Determine the (x, y) coordinate at the center of the cell enclosing the given text.  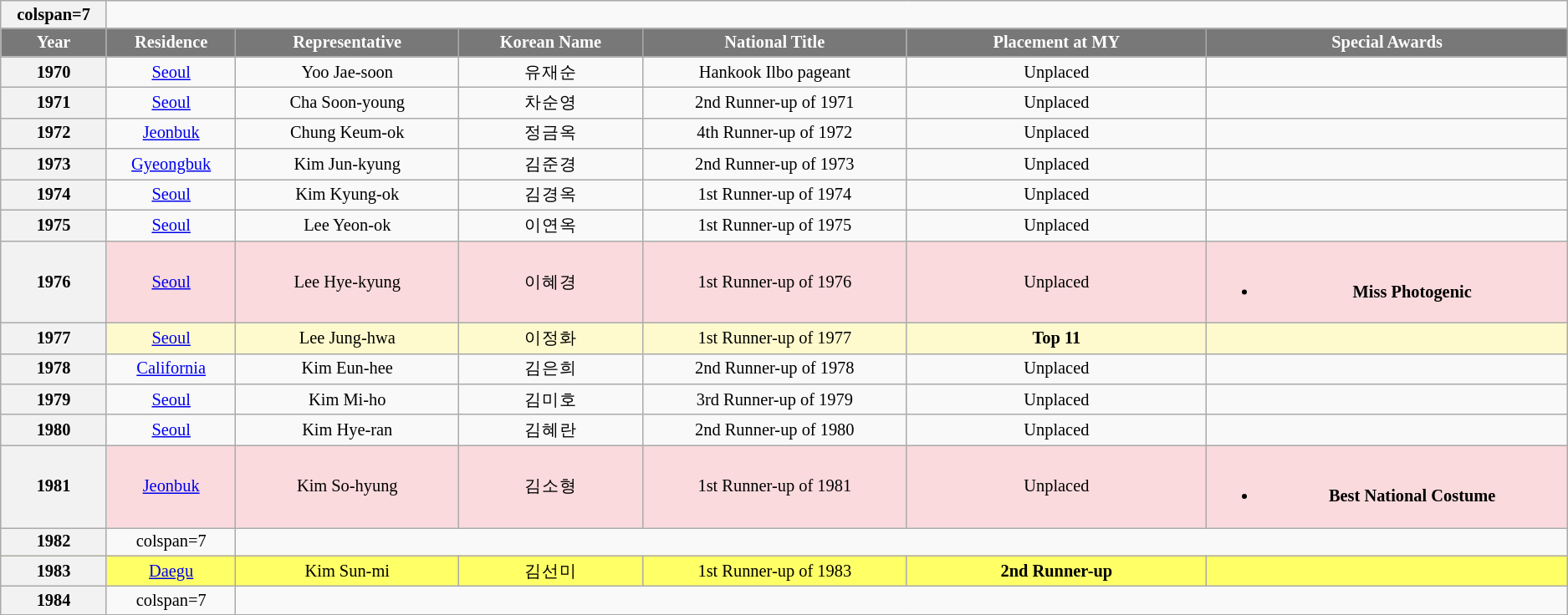
김은희 (551, 369)
Placement at MY (1056, 43)
유재순 (551, 72)
1973 (54, 164)
2nd Runner-up (1056, 572)
Best National Costume (1387, 486)
1977 (54, 338)
이정화 (551, 338)
Cha Soon-young (348, 102)
Lee Yeon-ok (348, 226)
Top 11 (1056, 338)
김경옥 (551, 194)
Gyeongbuk (171, 164)
Year (54, 43)
정금옥 (551, 134)
김혜란 (551, 429)
이연옥 (551, 226)
1976 (54, 282)
1st Runner-up of 1981 (774, 486)
National Title (774, 43)
이혜경 (551, 282)
1979 (54, 399)
Kim So-hyung (348, 486)
1974 (54, 194)
Lee Hye-kyung (348, 282)
Yoo Jae-soon (348, 72)
Korean Name (551, 43)
1975 (54, 226)
1972 (54, 134)
Residence (171, 43)
4th Runner-up of 1972 (774, 134)
1970 (54, 72)
Kim Hye-ran (348, 429)
2nd Runner-up of 1978 (774, 369)
3rd Runner-up of 1979 (774, 399)
1984 (54, 600)
2nd Runner-up of 1973 (774, 164)
Special Awards (1387, 43)
김선미 (551, 572)
김준경 (551, 164)
Kim Mi-ho (348, 399)
1st Runner-up of 1976 (774, 282)
차순영 (551, 102)
Chung Keum-ok (348, 134)
1st Runner-up of 1974 (774, 194)
김미호 (551, 399)
1983 (54, 572)
Kim Kyung-ok (348, 194)
Miss Photogenic (1387, 282)
1981 (54, 486)
2nd Runner-up of 1971 (774, 102)
California (171, 369)
1st Runner-up of 1977 (774, 338)
Kim Sun-mi (348, 572)
Kim Jun-kyung (348, 164)
Hankook Ilbo pageant (774, 72)
Kim Eun-hee (348, 369)
Daegu (171, 572)
1980 (54, 429)
1971 (54, 102)
1978 (54, 369)
Lee Jung-hwa (348, 338)
Representative (348, 43)
1982 (54, 541)
김소형 (551, 486)
2nd Runner-up of 1980 (774, 429)
1st Runner-up of 1975 (774, 226)
1st Runner-up of 1983 (774, 572)
